Determine the (x, y) coordinate at the center of the cell enclosing the given text.  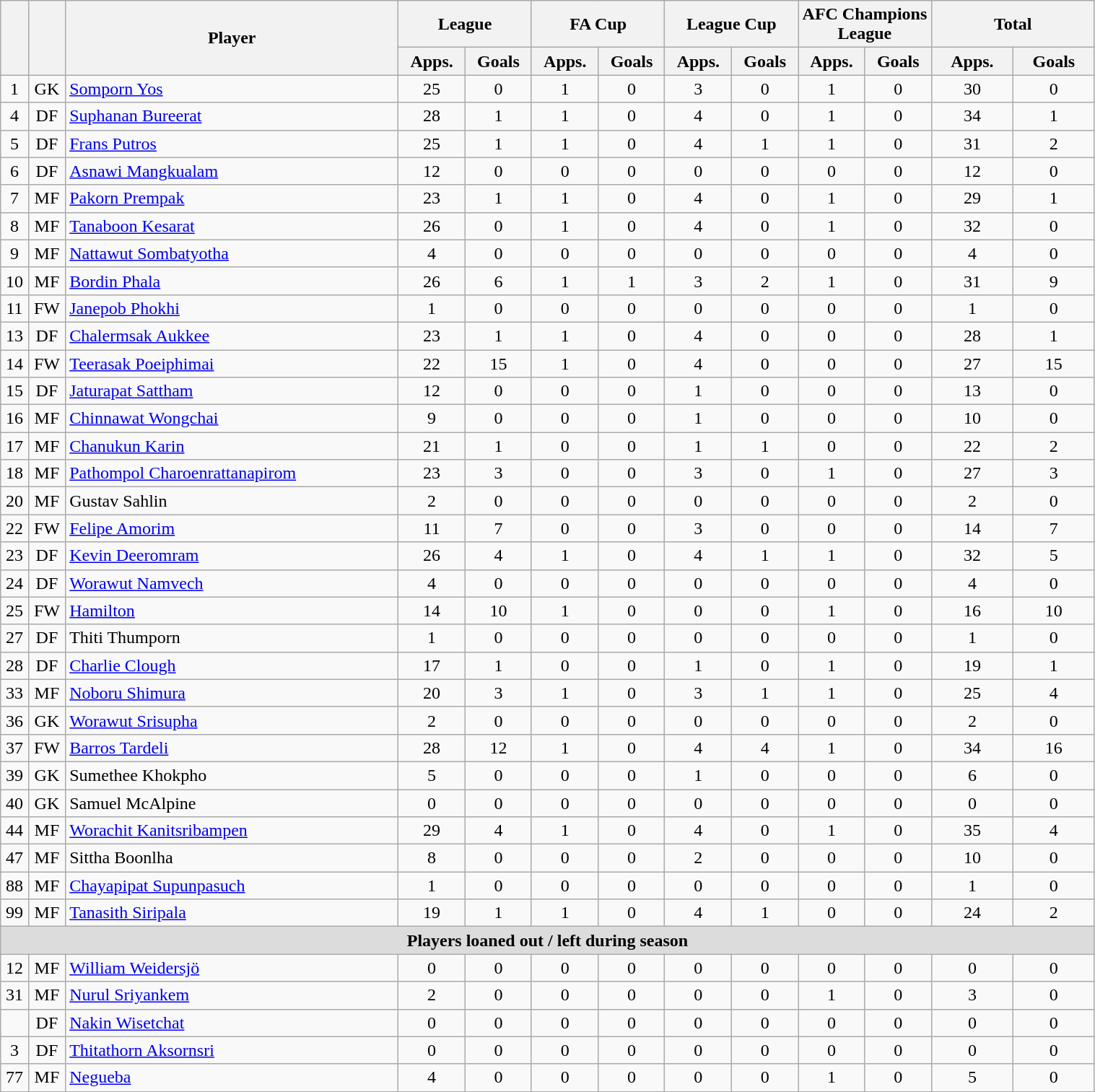
39 (14, 775)
Bordin Phala (232, 281)
Worachit Kanitsribampen (232, 831)
88 (14, 886)
Chanukun Karin (232, 446)
Chinnawat Wongchai (232, 419)
AFC Champions League (865, 25)
Frans Putros (232, 144)
Nurul Sriyankem (232, 995)
Suphanan Bureerat (232, 116)
Thiti Thumporn (232, 638)
Tanasith Siripala (232, 913)
33 (14, 693)
36 (14, 720)
FA Cup (598, 25)
Samuel McAlpine (232, 803)
Somporn Yos (232, 89)
99 (14, 913)
Hamilton (232, 611)
Kevin Deeromram (232, 556)
Nakin Wisetchat (232, 1023)
Negueba (232, 1078)
44 (14, 831)
47 (14, 858)
Sittha Boonlha (232, 858)
18 (14, 473)
Player (232, 38)
Nattawut Sombatyotha (232, 253)
Asnawi Mangkualam (232, 171)
21 (432, 446)
77 (14, 1078)
Barros Tardeli (232, 748)
Thitathorn Aksornsri (232, 1050)
William Weidersjö (232, 968)
Tanaboon Kesarat (232, 226)
Felipe Amorim (232, 528)
Sumethee Khokpho (232, 775)
35 (972, 831)
Total (1013, 25)
Worawut Srisupha (232, 720)
Chayapipat Supunpasuch (232, 886)
Chalermsak Aukkee (232, 336)
40 (14, 803)
Charlie Clough (232, 665)
37 (14, 748)
Jaturapat Sattham (232, 391)
Janepob Phokhi (232, 308)
Pathompol Charoenrattanapirom (232, 473)
30 (972, 89)
Teerasak Poeiphimai (232, 363)
Noboru Shimura (232, 693)
Worawut Namvech (232, 583)
Players loaned out / left during season (547, 940)
Pakorn Prempak (232, 198)
League Cup (732, 25)
League (465, 25)
Gustav Sahlin (232, 501)
